Determine the (x, y) coordinate at the center of the cell enclosing the given text.  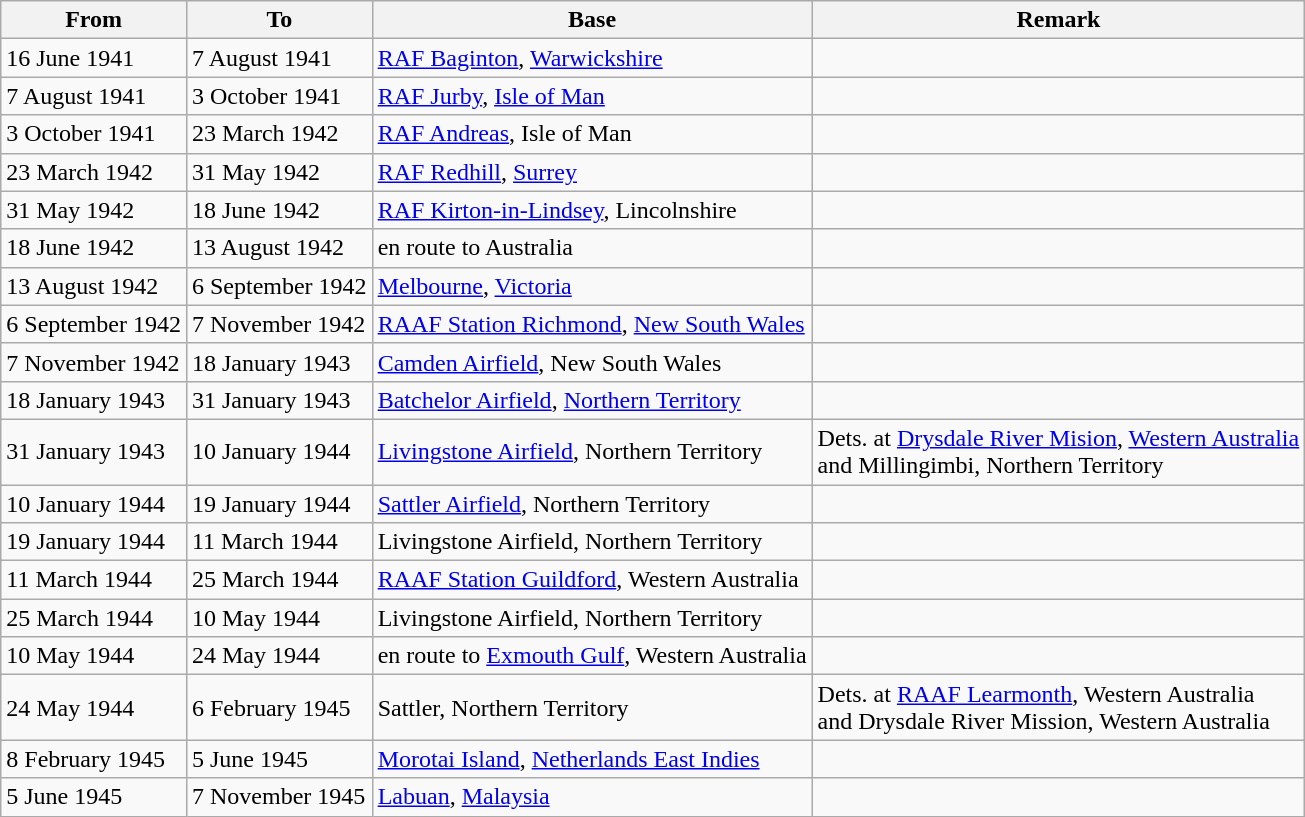
To (279, 20)
Sattler, Northern Territory (592, 708)
6 February 1945 (279, 708)
Labuan, Malaysia (592, 797)
Dets. at Drysdale River Mision, Western Australia and Millingimbi, Northern Territory (1058, 452)
RAF Jurby, Isle of Man (592, 96)
Dets. at RAAF Learmonth, Western Australia and Drysdale River Mission, Western Australia (1058, 708)
Sattler Airfield, Northern Territory (592, 503)
RAF Andreas, Isle of Man (592, 134)
RAF Redhill, Surrey (592, 172)
RAF Baginton, Warwickshire (592, 58)
7 November 1945 (279, 797)
RAAF Station Guildford, Western Australia (592, 580)
RAF Kirton-in-Lindsey, Lincolnshire (592, 210)
From (94, 20)
8 February 1945 (94, 759)
RAAF Station Richmond, New South Wales (592, 324)
16 June 1941 (94, 58)
Camden Airfield, New South Wales (592, 362)
Remark (1058, 20)
Batchelor Airfield, Northern Territory (592, 400)
Melbourne, Victoria (592, 286)
en route to Australia (592, 248)
en route to Exmouth Gulf, Western Australia (592, 656)
Base (592, 20)
Morotai Island, Netherlands East Indies (592, 759)
